Return (X, Y) of the center of cell containing provided text 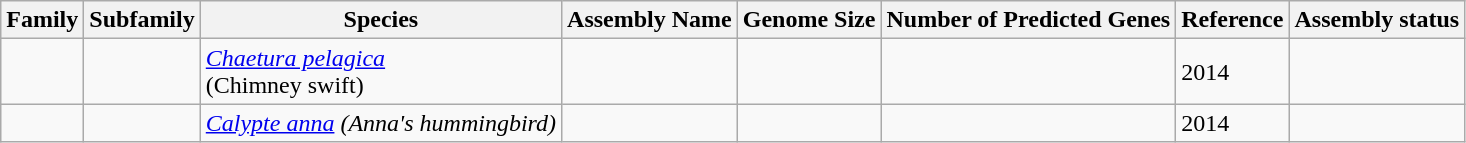
Reference (1232, 20)
Calypte anna (Anna's hummingbird) (380, 123)
Assembly status (1377, 20)
Subfamily (142, 20)
Family (42, 20)
Assembly Name (650, 20)
Species (380, 20)
Number of Predicted Genes (1028, 20)
Chaetura pelagica(Chimney swift) (380, 72)
Genome Size (809, 20)
